Return (X, Y) of the center of cell containing provided text 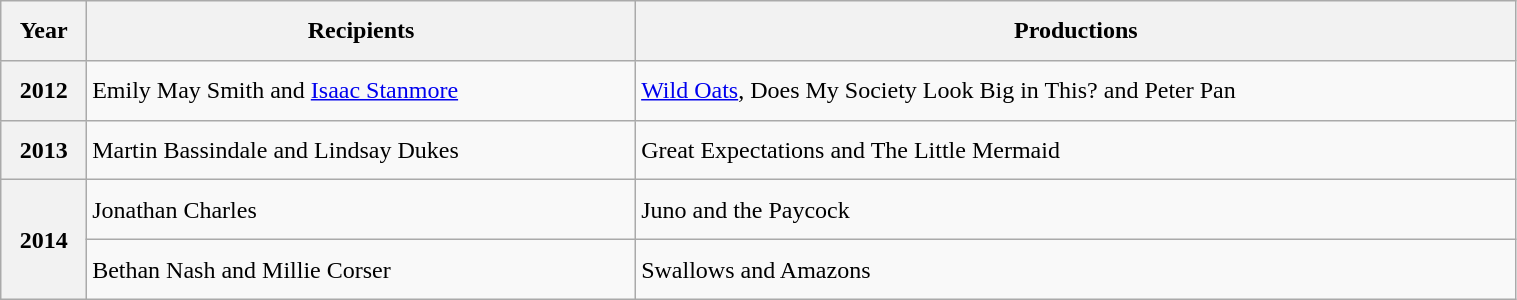
Year (44, 31)
2012 (44, 90)
Bethan Nash and Millie Corser (362, 270)
2013 (44, 150)
Juno and the Paycock (1076, 210)
Great Expectations and The Little Mermaid (1076, 150)
Emily May Smith and Isaac Stanmore (362, 90)
2014 (44, 240)
Productions (1076, 31)
Jonathan Charles (362, 210)
Recipients (362, 31)
Martin Bassindale and Lindsay Dukes (362, 150)
Swallows and Amazons (1076, 270)
Wild Oats, Does My Society Look Big in This? and Peter Pan (1076, 90)
